Return [x, y] of the center of cell containing provided text 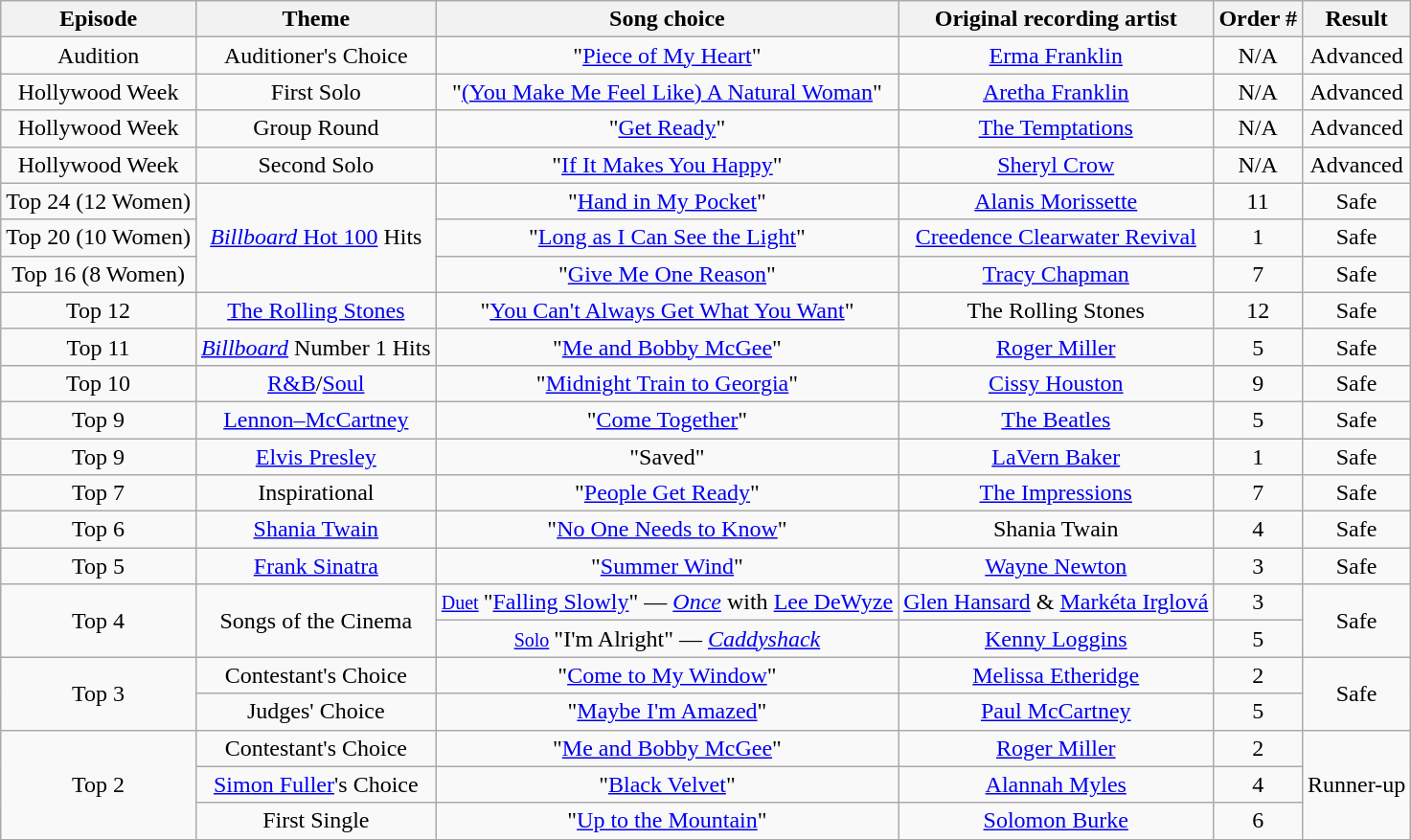
Audition [99, 56]
"Maybe I'm Amazed" [667, 712]
Song choice [667, 19]
Solo "I'm Alright" — Caddyshack [667, 639]
Auditioner's Choice [316, 56]
Second Solo [316, 165]
Wayne Newton [1056, 566]
R&B/Soul [316, 383]
Top 12 [99, 310]
Kenny Loggins [1056, 639]
Top 24 (12 Women) [99, 201]
Paul McCartney [1056, 712]
Erma Franklin [1056, 56]
Elvis Presley [316, 457]
Simon Fuller's Choice [316, 784]
"Up to the Mountain" [667, 821]
Top 5 [99, 566]
The Temptations [1056, 128]
"Get Ready" [667, 128]
11 [1259, 201]
Top 11 [99, 347]
Billboard Number 1 Hits [316, 347]
Songs of the Cinema [316, 621]
"Come Together" [667, 420]
"Summer Wind" [667, 566]
Original recording artist [1056, 19]
Top 10 [99, 383]
"No One Needs to Know" [667, 530]
Duet "Falling Slowly" — Once with Lee DeWyze [667, 602]
The Impressions [1056, 493]
6 [1259, 821]
Alannah Myles [1056, 784]
Frank Sinatra [316, 566]
Aretha Franklin [1056, 92]
"Saved" [667, 457]
Result [1356, 19]
Theme [316, 19]
"Give Me One Reason" [667, 274]
Top 2 [99, 784]
Sheryl Crow [1056, 165]
Tracy Chapman [1056, 274]
Top 6 [99, 530]
Glen Hansard & Markéta Irglová [1056, 602]
Cissy Houston [1056, 383]
"People Get Ready" [667, 493]
Solomon Burke [1056, 821]
Billboard Hot 100 Hits [316, 238]
"You Can't Always Get What You Want" [667, 310]
Melissa Etheridge [1056, 675]
First Single [316, 821]
Alanis Morissette [1056, 201]
9 [1259, 383]
Runner-up [1356, 784]
Group Round [316, 128]
The Beatles [1056, 420]
"Long as I Can See the Light" [667, 238]
"(You Make Me Feel Like) A Natural Woman" [667, 92]
Episode [99, 19]
Order # [1259, 19]
"Hand in My Pocket" [667, 201]
Top 20 (10 Women) [99, 238]
"Midnight Train to Georgia" [667, 383]
Top 4 [99, 621]
Inspirational [316, 493]
First Solo [316, 92]
Lennon–McCartney [316, 420]
Top 3 [99, 693]
LaVern Baker [1056, 457]
"Piece of My Heart" [667, 56]
Creedence Clearwater Revival [1056, 238]
"Come to My Window" [667, 675]
12 [1259, 310]
Judges' Choice [316, 712]
"If It Makes You Happy" [667, 165]
Top 16 (8 Women) [99, 274]
Top 7 [99, 493]
"Black Velvet" [667, 784]
